Pinpoint the cell where the given text exists, returning its [X, Y] midpoint coordinate. 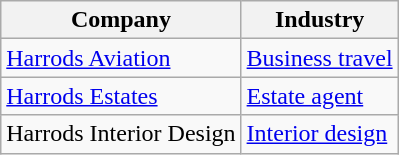
Harrods Aviation [121, 58]
Interior design [320, 134]
Harrods Interior Design [121, 134]
Estate agent [320, 96]
Business travel [320, 58]
Harrods Estates [121, 96]
Industry [320, 20]
Company [121, 20]
